For the text-containing cell, return its midpoint in [x, y] coordinate format. 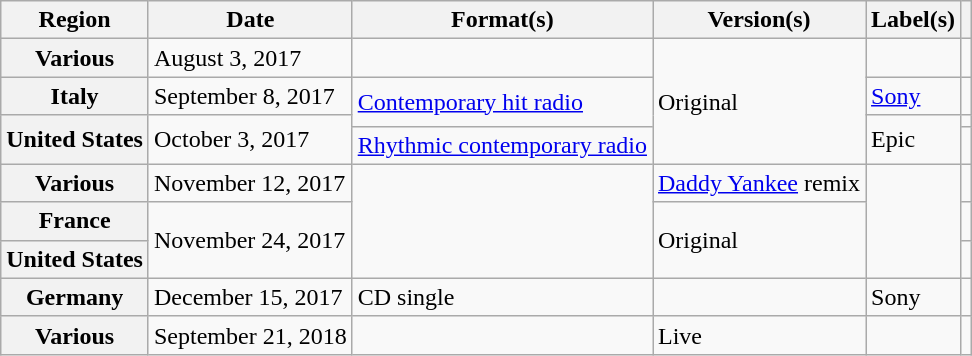
September 8, 2017 [250, 96]
Germany [75, 297]
September 21, 2018 [250, 335]
Italy [75, 96]
Region [75, 20]
Version(s) [758, 20]
Rhythmic contemporary radio [502, 145]
Date [250, 20]
August 3, 2017 [250, 58]
France [75, 221]
December 15, 2017 [250, 297]
Format(s) [502, 20]
Label(s) [914, 20]
Contemporary hit radio [502, 102]
November 12, 2017 [250, 183]
Live [758, 335]
CD single [502, 297]
November 24, 2017 [250, 240]
October 3, 2017 [250, 140]
Epic [914, 140]
Daddy Yankee remix [758, 183]
